For the text-containing cell, return its midpoint in [x, y] coordinate format. 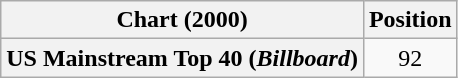
Position [410, 20]
US Mainstream Top 40 (Billboard) [182, 58]
Chart (2000) [182, 20]
92 [410, 58]
